Provide the [x, y] coordinate of the cell's center where the given text is located.  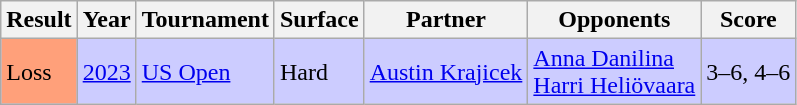
Loss [39, 72]
Hard [319, 72]
Surface [319, 20]
2023 [106, 72]
Result [39, 20]
Year [106, 20]
3–6, 4–6 [748, 72]
Score [748, 20]
Opponents [614, 20]
US Open [205, 72]
Austin Krajicek [446, 72]
Tournament [205, 20]
Anna Danilina Harri Heliövaara [614, 72]
Partner [446, 20]
